Capture the cell that displays the provided text and extract its [X, Y] central coordinate. 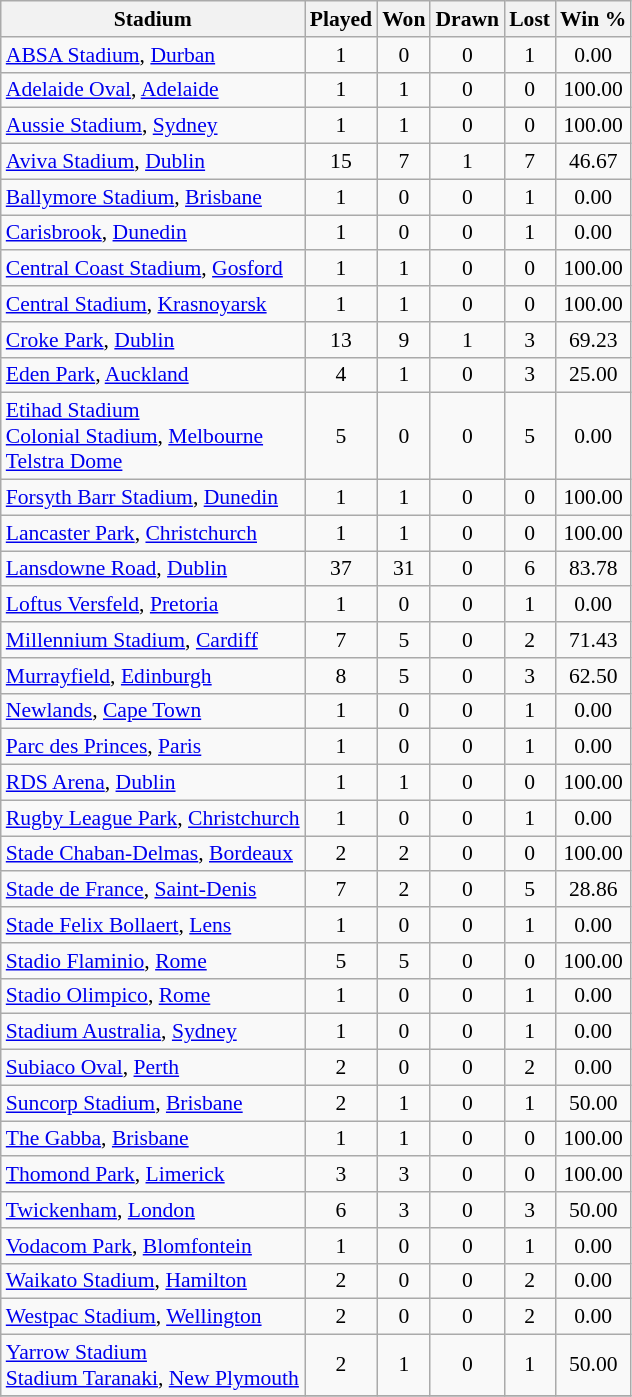
Stadio Olimpico, Rome [153, 996]
Stade de France, Saint-Denis [153, 890]
69.23 [593, 340]
25.00 [593, 375]
Lost [530, 19]
Loftus Versfeld, Pretoria [153, 605]
Suncorp Stadium, Brisbane [153, 1103]
ABSA Stadium, Durban [153, 55]
Stadium [153, 19]
Waikato Stadium, Hamilton [153, 1281]
Aussie Stadium, Sydney [153, 126]
37 [341, 569]
46.67 [593, 162]
Win % [593, 19]
Millennium Stadium, Cardiff [153, 640]
13 [341, 340]
Thomond Park, Limerick [153, 1175]
Stade Felix Bollaert, Lens [153, 925]
Subiaco Oval, Perth [153, 1068]
62.50 [593, 676]
Twickenham, London [153, 1210]
9 [404, 340]
83.78 [593, 569]
Drawn [467, 19]
Murrayfield, Edinburgh [153, 676]
Stadium Australia, Sydney [153, 1032]
Stadio Flaminio, Rome [153, 961]
RDS Arena, Dublin [153, 783]
Central Stadium, Krasnoyarsk [153, 304]
Adelaide Oval, Adelaide [153, 90]
Central Coast Stadium, Gosford [153, 269]
Newlands, Cape Town [153, 711]
The Gabba, Brisbane [153, 1139]
Lancaster Park, Christchurch [153, 533]
31 [404, 569]
Carisbrook, Dunedin [153, 233]
4 [341, 375]
71.43 [593, 640]
Played [341, 19]
Lansdowne Road, Dublin [153, 569]
Croke Park, Dublin [153, 340]
15 [341, 162]
Vodacom Park, Blomfontein [153, 1246]
Etihad Stadium Colonial Stadium, Melbourne Telstra Dome [153, 436]
8 [341, 676]
Parc des Princes, Paris [153, 747]
Ballymore Stadium, Brisbane [153, 197]
Eden Park, Auckland [153, 375]
Won [404, 19]
Yarrow Stadium Stadium Taranaki, New Plymouth [153, 1366]
Aviva Stadium, Dublin [153, 162]
Rugby League Park, Christchurch [153, 818]
28.86 [593, 890]
Stade Chaban-Delmas, Bordeaux [153, 854]
Forsyth Barr Stadium, Dunedin [153, 498]
Westpac Stadium, Wellington [153, 1317]
